Pinpoint the cell where the given text exists, returning its [x, y] midpoint coordinate. 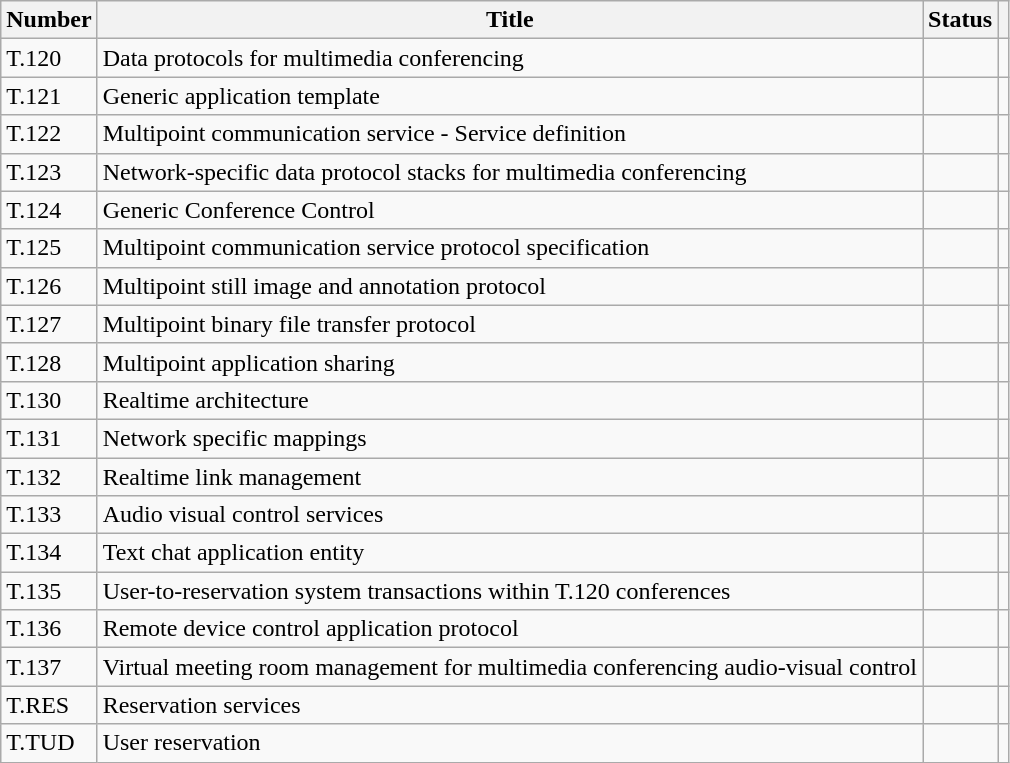
Multipoint still image and annotation protocol [510, 286]
Status [960, 20]
T.131 [49, 438]
T.127 [49, 324]
T.133 [49, 515]
T.122 [49, 134]
Number [49, 20]
Multipoint communication service protocol specification [510, 248]
Remote device control application protocol [510, 629]
Title [510, 20]
T.134 [49, 553]
Network-specific data protocol stacks for multimedia conferencing [510, 172]
T.125 [49, 248]
Audio visual control services [510, 515]
T.120 [49, 58]
T.RES [49, 705]
T.126 [49, 286]
Generic Conference Control [510, 210]
T.128 [49, 362]
Reservation services [510, 705]
T.130 [49, 400]
T.135 [49, 591]
Multipoint communication service - Service definition [510, 134]
Virtual meeting room management for multimedia conferencing audio-visual control [510, 667]
Generic application template [510, 96]
Multipoint binary file transfer protocol [510, 324]
T.121 [49, 96]
Data protocols for multimedia conferencing [510, 58]
T.TUD [49, 743]
T.132 [49, 477]
Text chat application entity [510, 553]
T.123 [49, 172]
Multipoint application sharing [510, 362]
T.137 [49, 667]
Network specific mappings [510, 438]
User-to-reservation system transactions within T.120 conferences [510, 591]
T.124 [49, 210]
Realtime architecture [510, 400]
Realtime link management [510, 477]
User reservation [510, 743]
T.136 [49, 629]
